Locate the cell with the specified text and output its [x, y] center coordinate. 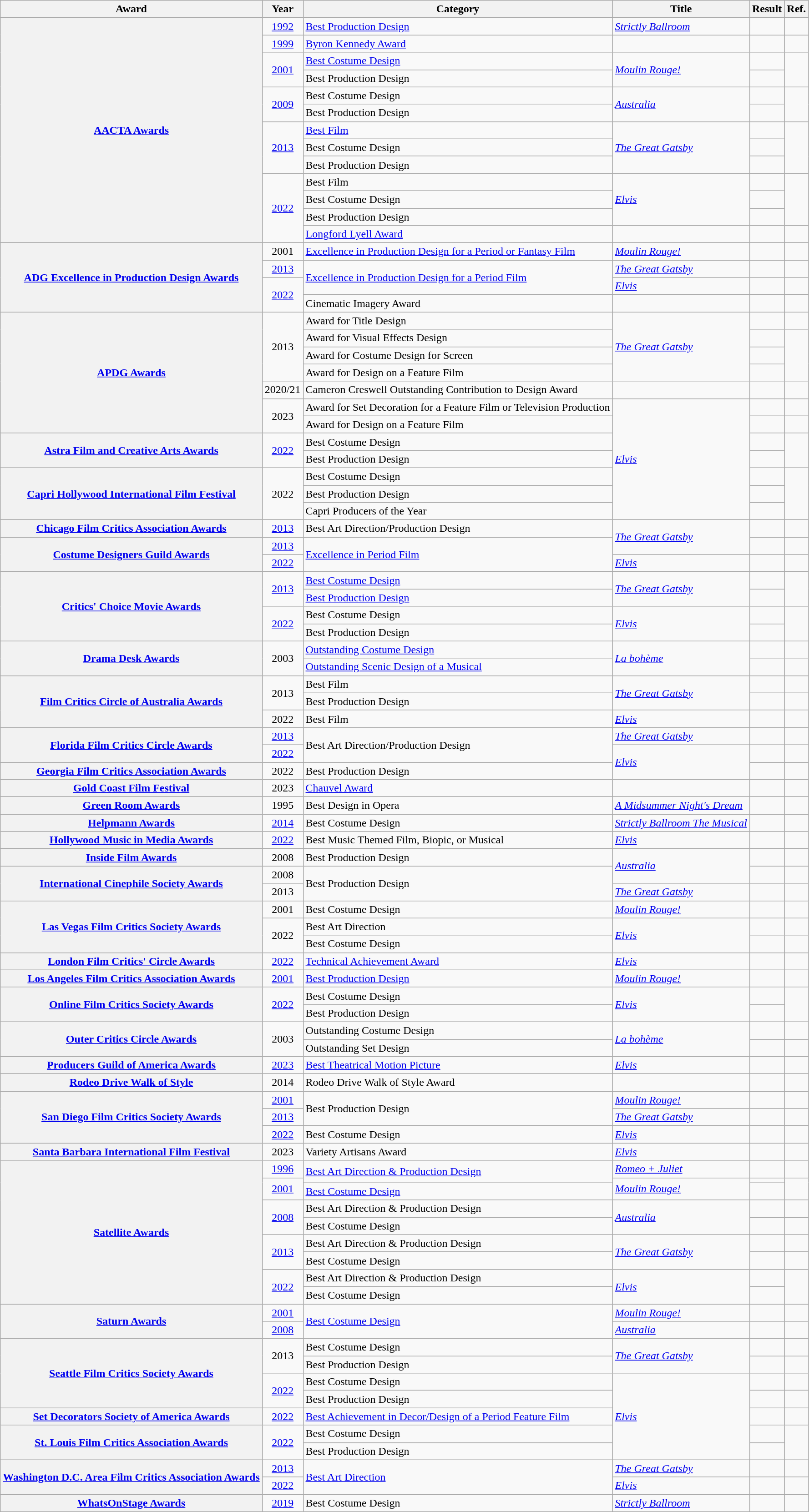
ADG Excellence in Production Design Awards [131, 277]
Excellence in Production Design for a Period Film [458, 277]
Capri Hollywood International Film Festival [131, 494]
Outstanding Scenic Design of a Musical [458, 667]
Florida Film Critics Circle Awards [131, 745]
Strictly Ballroom The Musical [681, 823]
Cameron Creswell Outstanding Contribution to Design Award [458, 390]
Best Design in Opera [458, 806]
Drama Desk Awards [131, 658]
Category [458, 9]
Rodeo Drive Walk of Style [131, 1083]
Chauvel Award [458, 788]
Byron Kennedy Award [458, 44]
1996 [283, 1169]
Set Decorators Society of America Awards [131, 1416]
Inside Film Awards [131, 857]
Critics' Choice Movie Awards [131, 606]
Capri Producers of the Year [458, 511]
APDG Awards [131, 373]
Chicago Film Critics Association Awards [131, 529]
Washington D.C. Area Film Critics Association Awards [131, 1477]
Best Achievement in Decor/Design of a Period Feature Film [458, 1416]
2009 [283, 104]
Variety Artisans Award [458, 1152]
Cinematic Imagery Award [458, 303]
WhatsOnStage Awards [131, 1503]
Las Vegas Film Critics Society Awards [131, 927]
Year [283, 9]
Rodeo Drive Walk of Style Award [458, 1083]
Costume Designers Guild Awards [131, 554]
Title [681, 9]
Helpmann Awards [131, 823]
Green Room Awards [131, 806]
Gold Coast Film Festival [131, 788]
Ref. [796, 9]
Best Music Themed Film, Biopic, or Musical [458, 840]
Santa Barbara International Film Festival [131, 1152]
Award [131, 9]
Seattle Film Critics Society Awards [131, 1373]
Longford Lyell Award [458, 234]
1995 [283, 806]
A Midsummer Night's Dream [681, 806]
Hollywood Music in Media Awards [131, 840]
Award for Set Decoration for a Feature Film or Television Production [458, 407]
1992 [283, 26]
Outstanding Set Design [458, 1048]
1999 [283, 44]
Result [767, 9]
Film Critics Circle of Australia Awards [131, 701]
Saturn Awards [131, 1321]
International Cinephile Society Awards [131, 883]
Technical Achievement Award [458, 961]
2020/21 [283, 390]
Romeo + Juliet [681, 1169]
2019 [283, 1503]
Award for Costume Design for Screen [458, 355]
Best Theatrical Motion Picture [458, 1065]
Excellence in Production Design for a Period or Fantasy Film [458, 252]
Award for Title Design [458, 321]
Excellence in Period Film [458, 554]
Los Angeles Film Critics Association Awards [131, 978]
Outer Critics Circle Awards [131, 1039]
Award for Visual Effects Design [458, 338]
AACTA Awards [131, 130]
Online Film Critics Society Awards [131, 1004]
Astra Film and Creative Arts Awards [131, 450]
Producers Guild of America Awards [131, 1065]
Satellite Awards [131, 1232]
San Diego Film Critics Society Awards [131, 1117]
London Film Critics' Circle Awards [131, 961]
Georgia Film Critics Association Awards [131, 771]
St. Louis Film Critics Association Awards [131, 1442]
